Find where the given text appears and provide that cell's center as (x, y) coordinate. 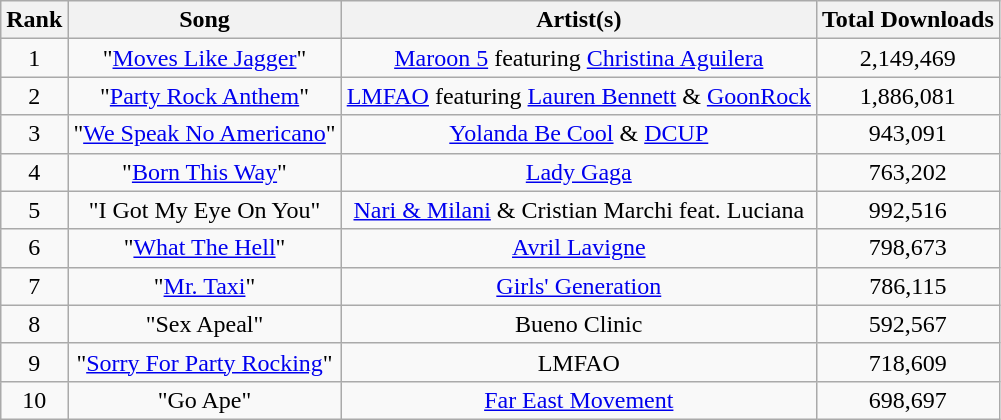
Rank (34, 20)
2 (34, 96)
"Moves Like Jagger" (204, 58)
"Sex Apeal" (204, 324)
786,115 (908, 286)
992,516 (908, 210)
2,149,469 (908, 58)
7 (34, 286)
8 (34, 324)
6 (34, 248)
718,609 (908, 362)
LMFAO (578, 362)
943,091 (908, 134)
698,697 (908, 400)
Avril Lavigne (578, 248)
4 (34, 172)
"Mr. Taxi" (204, 286)
Yolanda Be Cool & DCUP (578, 134)
"Sorry For Party Rocking" (204, 362)
Nari & Milani & Cristian Marchi feat. Luciana (578, 210)
3 (34, 134)
Far East Movement (578, 400)
LMFAO featuring Lauren Bennett & GoonRock (578, 96)
10 (34, 400)
Artist(s) (578, 20)
"Born This Way" (204, 172)
Total Downloads (908, 20)
Bueno Clinic (578, 324)
Maroon 5 featuring Christina Aguilera (578, 58)
Girls' Generation (578, 286)
1 (34, 58)
5 (34, 210)
"What The Hell" (204, 248)
763,202 (908, 172)
9 (34, 362)
"I Got My Eye On You" (204, 210)
798,673 (908, 248)
"Party Rock Anthem" (204, 96)
592,567 (908, 324)
1,886,081 (908, 96)
"We Speak No Americano" (204, 134)
"Go Ape" (204, 400)
Lady Gaga (578, 172)
Song (204, 20)
